Search for the cell housing the specified text and yield its [X, Y] center coordinate. 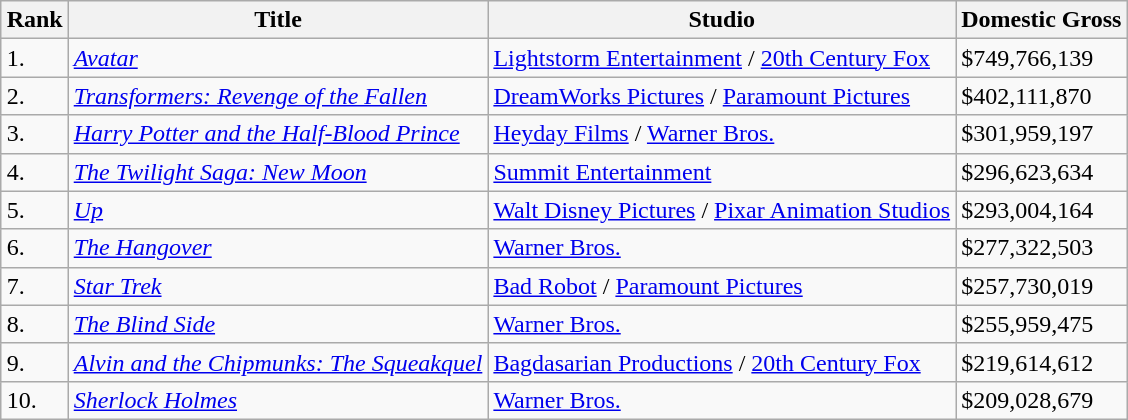
Title [278, 20]
The Hangover [278, 248]
3. [34, 134]
$293,004,164 [1042, 210]
The Blind Side [278, 324]
Walt Disney Pictures / Pixar Animation Studios [722, 210]
5. [34, 210]
$749,766,139 [1042, 58]
$301,959,197 [1042, 134]
Alvin and the Chipmunks: The Squeakquel [278, 362]
DreamWorks Pictures / Paramount Pictures [722, 96]
1. [34, 58]
The Twilight Saga: New Moon [278, 172]
Sherlock Holmes [278, 400]
Bad Robot / Paramount Pictures [722, 286]
Avatar [278, 58]
$255,959,475 [1042, 324]
2. [34, 96]
Studio [722, 20]
$277,322,503 [1042, 248]
Harry Potter and the Half-Blood Prince [278, 134]
10. [34, 400]
9. [34, 362]
Up [278, 210]
Star Trek [278, 286]
7. [34, 286]
Transformers: Revenge of the Fallen [278, 96]
6. [34, 248]
Bagdasarian Productions / 20th Century Fox [722, 362]
Domestic Gross [1042, 20]
4. [34, 172]
Rank [34, 20]
$209,028,679 [1042, 400]
$257,730,019 [1042, 286]
$402,111,870 [1042, 96]
$219,614,612 [1042, 362]
Heyday Films / Warner Bros. [722, 134]
Lightstorm Entertainment / 20th Century Fox [722, 58]
$296,623,634 [1042, 172]
Summit Entertainment [722, 172]
8. [34, 324]
